From the cell containing the given text, extract its center point as (X, Y) coordinate. 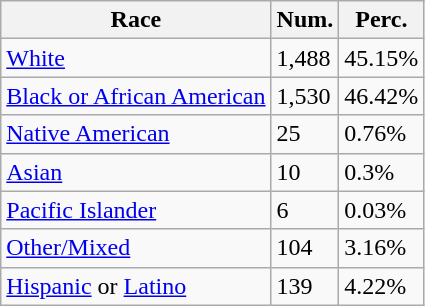
Pacific Islander (136, 210)
10 (305, 172)
3.16% (382, 248)
Num. (305, 20)
0.03% (382, 210)
1,530 (305, 96)
White (136, 58)
Asian (136, 172)
0.3% (382, 172)
Perc. (382, 20)
4.22% (382, 286)
6 (305, 210)
Race (136, 20)
139 (305, 286)
46.42% (382, 96)
Native American (136, 134)
104 (305, 248)
Hispanic or Latino (136, 286)
Black or African American (136, 96)
1,488 (305, 58)
45.15% (382, 58)
25 (305, 134)
Other/Mixed (136, 248)
0.76% (382, 134)
